Provide the [X, Y] coordinate of the cell's center where the given text is located.  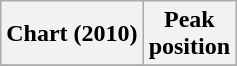
Chart (2010) [72, 34]
Peakposition [189, 34]
